Return the (x, y) coordinate for the center point of the cell that contains the specified text.  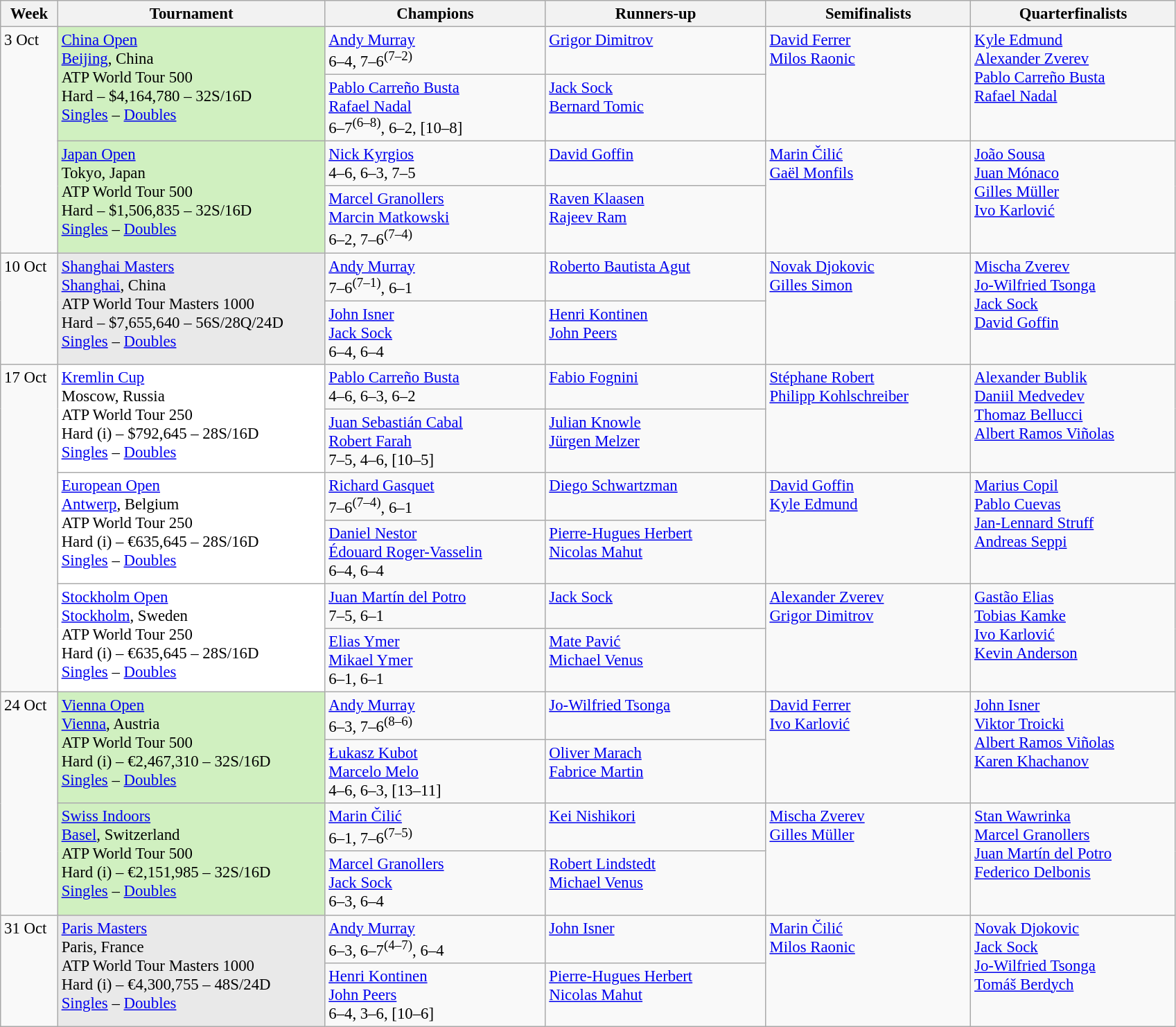
Alexander Zverev Grigor Dimitrov (868, 638)
Jack Sock (656, 606)
24 Oct (29, 804)
Julian Knowle Jürgen Melzer (656, 441)
Marin Čilić6–1, 7–6(7–5) (435, 827)
Henri Kontinen John Peers (656, 333)
Henri Kontinen John Peers6–4, 3–6, [10–6] (435, 994)
Quarterfinalists (1073, 14)
David Goffin Kyle Edmund (868, 528)
Pablo Carreño Busta4–6, 6–3, 6–2 (435, 387)
David Ferrer Ivo Karlović (868, 748)
Stockholm Open Stockholm, SwedenATP World Tour 250Hard (i) – €635,645 – 28S/16DSingles – Doubles (191, 638)
Jo-Wilfried Tsonga (656, 717)
John Isner (656, 938)
Oliver Marach Fabrice Martin (656, 772)
David Goffin (656, 164)
Andy Murray6–3, 7–6(8–6) (435, 717)
Kremlin Cup Moscow, RussiaATP World Tour 250Hard (i) – $792,645 – 28S/16DSingles – Doubles (191, 418)
Mischa Zverev Jo-Wilfried Tsonga Jack Sock David Goffin (1073, 309)
Diego Schwartzman (656, 496)
Tournament (191, 14)
Vienna Open Vienna, AustriaATP World Tour 500Hard (i) – €2,467,310 – 32S/16DSingles – Doubles (191, 748)
3 Oct (29, 140)
Marin Čilić Milos Raonic (868, 970)
Marin Čilić Gaël Monfils (868, 197)
Swiss Indoors Basel, SwitzerlandATP World Tour 500Hard (i) – €2,151,985 – 32S/16DSingles – Doubles (191, 859)
Kei Nishikori (656, 827)
Pablo Carreño Busta Rafael Nadal6–7(6–8), 6–2, [10–8] (435, 108)
Novak Djokovic Gilles Simon (868, 309)
Shanghai Masters Shanghai, ChinaATP World Tour Masters 1000Hard – $7,655,640 – 56S/28Q/24DSingles – Doubles (191, 309)
China Open Beijing, ChinaATP World Tour 500Hard – $4,164,780 – 32S/16DSingles – Doubles (191, 85)
31 Oct (29, 970)
Grigor Dimitrov (656, 51)
João Sousa Juan Mónaco Gilles Müller Ivo Karlović (1073, 197)
Marcel Granollers Marcin Matkowski6–2, 7–6(7–4) (435, 219)
Novak Djokovic Jack Sock Jo-Wilfried Tsonga Tomáš Berdych (1073, 970)
Robert Lindstedt Michael Venus (656, 884)
Juan Sebastián Cabal Robert Farah7–5, 4–6, [10–5] (435, 441)
Stéphane Robert Philipp Kohlschreiber (868, 418)
David Ferrer Milos Raonic (868, 85)
Marius Copil Pablo Cuevas Jan-Lennard Struff Andreas Seppi (1073, 528)
Stan Wawrinka Marcel Granollers Juan Martín del Potro Federico Delbonis (1073, 859)
Japan Open Tokyo, JapanATP World Tour 500Hard – $1,506,835 – 32S/16DSingles – Doubles (191, 197)
Semifinalists (868, 14)
Łukasz Kubot Marcelo Melo4–6, 6–3, [13–11] (435, 772)
Runners-up (656, 14)
Roberto Bautista Agut (656, 277)
Daniel Nestor Édouard Roger-Vasselin6–4, 6–4 (435, 552)
John Isner Jack Sock6–4, 6–4 (435, 333)
Jack Sock Bernard Tomic (656, 108)
Andy Murray 6–4, 7–6(7–2) (435, 51)
Andy Murray 7–6(7–1), 6–1 (435, 277)
Juan Martín del Potro7–5, 6–1 (435, 606)
Champions (435, 14)
Raven Klaasen Rajeev Ram (656, 219)
Richard Gasquet7–6(7–4), 6–1 (435, 496)
Alexander Bublik Daniil Medvedev Thomaz Bellucci Albert Ramos Viñolas (1073, 418)
Mate Pavić Michael Venus (656, 660)
17 Oct (29, 528)
Fabio Fognini (656, 387)
Nick Kyrgios4–6, 6–3, 7–5 (435, 164)
10 Oct (29, 309)
European OpenAntwerp, BelgiumATP World Tour 250Hard (i) – €635,645 – 28S/16DSingles – Doubles (191, 528)
Paris Masters Paris, FranceATP World Tour Masters 1000Hard (i) – €4,300,755 – 48S/24DSingles – Doubles (191, 970)
Week (29, 14)
Kyle Edmund Alexander Zverev Pablo Carreño Busta Rafael Nadal (1073, 85)
Andy Murray6–3, 6–7(4–7), 6–4 (435, 938)
Mischa Zverev Gilles Müller (868, 859)
Elias Ymer Mikael Ymer6–1, 6–1 (435, 660)
Gastão Elias Tobias Kamke Ivo Karlović Kevin Anderson (1073, 638)
John Isner Viktor Troicki Albert Ramos Viñolas Karen Khachanov (1073, 748)
Marcel Granollers Jack Sock6–3, 6–4 (435, 884)
